Scan for the cell matching the given text and deliver its [x, y] coordinate at center. 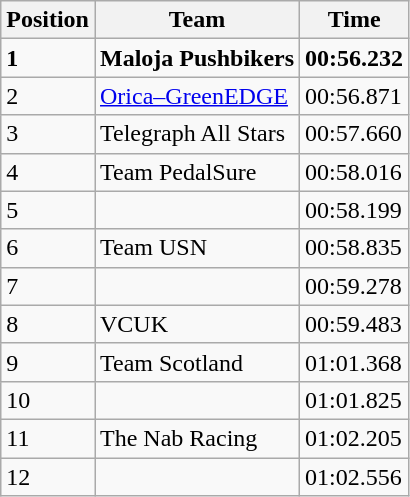
6 [48, 248]
5 [48, 210]
00:59.278 [354, 286]
3 [48, 134]
Time [354, 20]
01:02.556 [354, 477]
11 [48, 438]
Orica–GreenEDGE [196, 96]
4 [48, 172]
9 [48, 362]
Team PedalSure [196, 172]
Team Scotland [196, 362]
00:56.871 [354, 96]
00:59.483 [354, 324]
2 [48, 96]
10 [48, 400]
12 [48, 477]
Team [196, 20]
00:57.660 [354, 134]
Maloja Pushbikers [196, 58]
Telegraph All Stars [196, 134]
8 [48, 324]
01:01.825 [354, 400]
00:56.232 [354, 58]
Team USN [196, 248]
VCUK [196, 324]
01:02.205 [354, 438]
00:58.835 [354, 248]
01:01.368 [354, 362]
00:58.016 [354, 172]
7 [48, 286]
The Nab Racing [196, 438]
1 [48, 58]
00:58.199 [354, 210]
Position [48, 20]
